Return [x, y] of the center of cell containing provided text 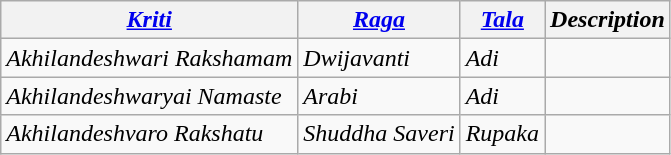
Raga [379, 20]
Arabi [379, 96]
Kriti [150, 20]
Rupaka [502, 134]
Dwijavanti [379, 58]
Akhilandeshvaro Rakshatu [150, 134]
Tala [502, 20]
Akhilandeshwari Rakshamam [150, 58]
Akhilandeshwaryai Namaste [150, 96]
Shuddha Saveri [379, 134]
Description [608, 20]
